From the cell containing the given text, extract its center point as [x, y] coordinate. 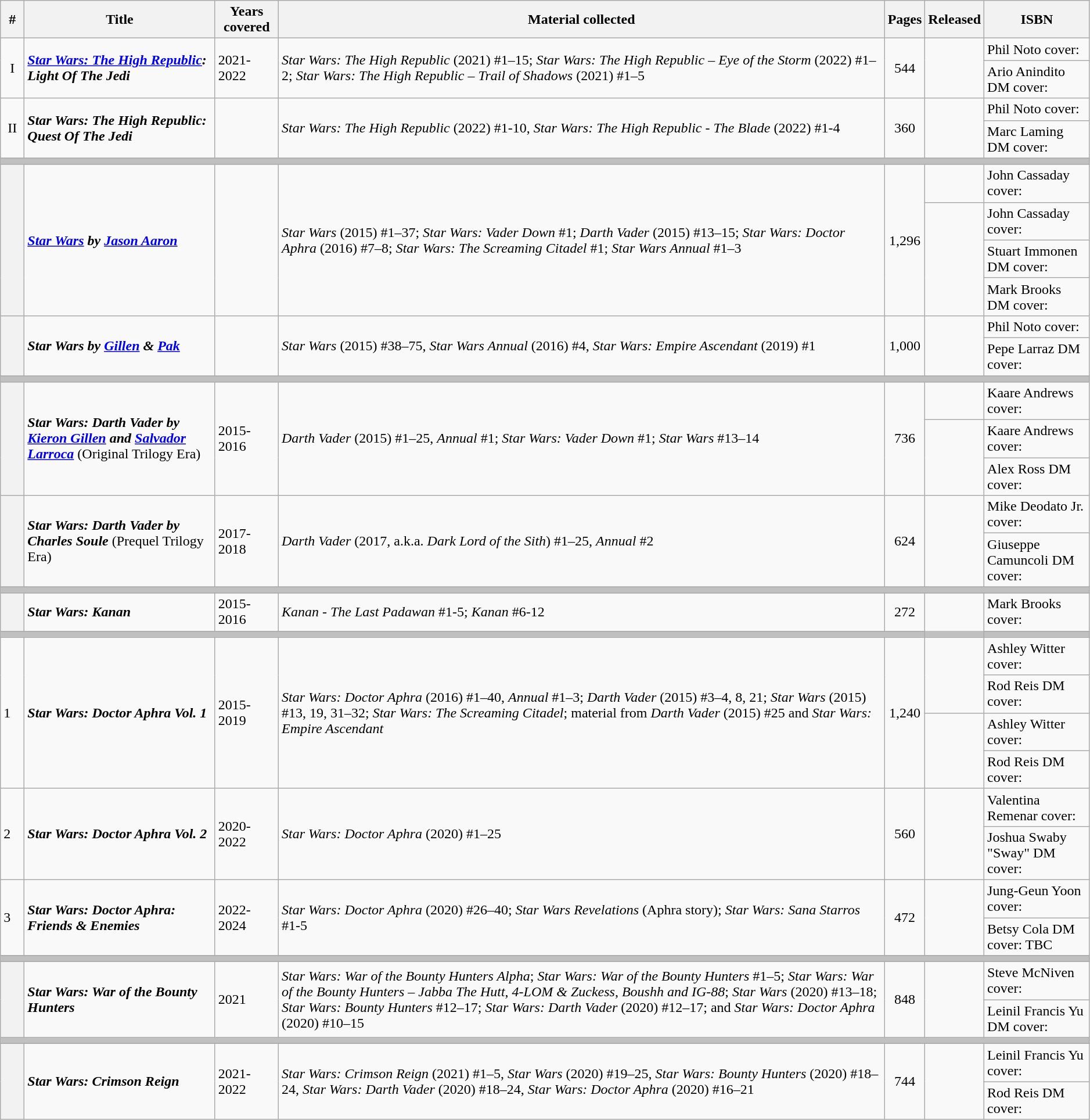
736 [905, 439]
Released [955, 20]
624 [905, 541]
1 [13, 713]
ISBN [1037, 20]
Alex Ross DM cover: [1037, 476]
Kanan - The Last Padawan #1-5; Kanan #6-12 [581, 612]
Years covered [246, 20]
2017-2018 [246, 541]
Jung-Geun Yoon cover: [1037, 898]
Darth Vader (2017, a.k.a. Dark Lord of the Sith) #1–25, Annual #2 [581, 541]
Mark Brooks DM cover: [1037, 296]
3 [13, 917]
Stuart Immonen DM cover: [1037, 259]
Star Wars: Doctor Aphra (2020) #1–25 [581, 834]
Valentina Remenar cover: [1037, 807]
I [13, 69]
Star Wars: Doctor Aphra: Friends & Enemies [120, 917]
Leinil Francis Yu DM cover: [1037, 1019]
1,296 [905, 240]
Star Wars: Crimson Reign [120, 1082]
544 [905, 69]
Leinil Francis Yu cover: [1037, 1063]
Star Wars by Jason Aaron [120, 240]
Star Wars: Doctor Aphra (2020) #26–40; Star Wars Revelations (Aphra story); Star Wars: Sana Starros #1-5 [581, 917]
Giuseppe Camuncoli DM cover: [1037, 560]
Joshua Swaby "Sway" DM cover: [1037, 853]
Star Wars: War of the Bounty Hunters [120, 1000]
Steve McNiven cover: [1037, 981]
Pepe Larraz DM cover: [1037, 357]
272 [905, 612]
848 [905, 1000]
Star Wars: The High Republic: Quest Of The Jedi [120, 128]
2022-2024 [246, 917]
Star Wars: Kanan [120, 612]
Star Wars by Gillen & Pak [120, 345]
Marc Laming DM cover: [1037, 139]
Ario Anindito DM cover: [1037, 79]
Mike Deodato Jr. cover: [1037, 515]
560 [905, 834]
2 [13, 834]
Star Wars: The High Republic (2022) #1-10, Star Wars: The High Republic - The Blade (2022) #1-4 [581, 128]
360 [905, 128]
Star Wars: Darth Vader by Kieron Gillen and Salvador Larroca (Original Trilogy Era) [120, 439]
1,000 [905, 345]
Mark Brooks cover: [1037, 612]
1,240 [905, 713]
Star Wars: Doctor Aphra Vol. 1 [120, 713]
II [13, 128]
Pages [905, 20]
Darth Vader (2015) #1–25, Annual #1; Star Wars: Vader Down #1; Star Wars #13–14 [581, 439]
Star Wars (2015) #38–75, Star Wars Annual (2016) #4, Star Wars: Empire Ascendant (2019) #1 [581, 345]
Star Wars: Darth Vader by Charles Soule (Prequel Trilogy Era) [120, 541]
Star Wars: Doctor Aphra Vol. 2 [120, 834]
472 [905, 917]
Title [120, 20]
Star Wars: The High Republic: Light Of The Jedi [120, 69]
2015-2019 [246, 713]
744 [905, 1082]
2020-2022 [246, 834]
Material collected [581, 20]
2021 [246, 1000]
Betsy Cola DM cover: TBC [1037, 936]
# [13, 20]
